Capture the cell that displays the provided text and extract its [x, y] central coordinate. 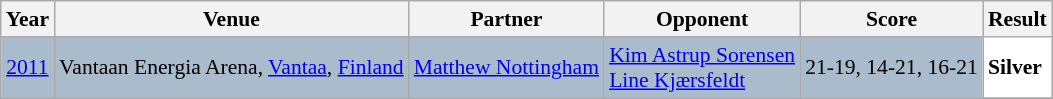
Year [28, 19]
Score [892, 19]
Opponent [702, 19]
Kim Astrup Sorensen Line Kjærsfeldt [702, 68]
Result [1018, 19]
2011 [28, 68]
Partner [506, 19]
Vantaan Energia Arena, Vantaa, Finland [232, 68]
Venue [232, 19]
Matthew Nottingham [506, 68]
21-19, 14-21, 16-21 [892, 68]
Silver [1018, 68]
